From the cell containing the given text, extract its center point as (x, y) coordinate. 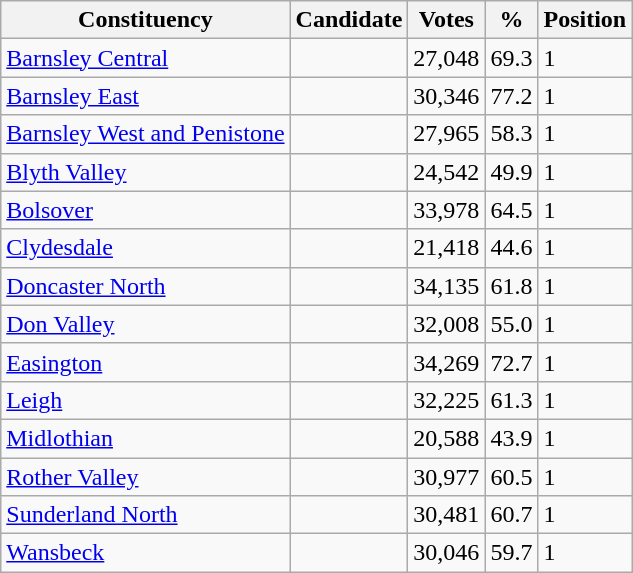
43.9 (512, 438)
61.8 (512, 286)
27,965 (446, 134)
Clydesdale (146, 248)
58.3 (512, 134)
% (512, 20)
60.5 (512, 477)
Doncaster North (146, 286)
34,135 (446, 286)
55.0 (512, 324)
Blyth Valley (146, 172)
30,481 (446, 515)
Don Valley (146, 324)
Wansbeck (146, 553)
Barnsley West and Penistone (146, 134)
33,978 (446, 210)
30,977 (446, 477)
61.3 (512, 400)
Midlothian (146, 438)
20,588 (446, 438)
27,048 (446, 58)
59.7 (512, 553)
Rother Valley (146, 477)
72.7 (512, 362)
24,542 (446, 172)
32,225 (446, 400)
64.5 (512, 210)
21,418 (446, 248)
34,269 (446, 362)
30,046 (446, 553)
Votes (446, 20)
44.6 (512, 248)
Barnsley East (146, 96)
77.2 (512, 96)
Barnsley Central (146, 58)
30,346 (446, 96)
32,008 (446, 324)
Constituency (146, 20)
49.9 (512, 172)
69.3 (512, 58)
Candidate (349, 20)
Leigh (146, 400)
Easington (146, 362)
Sunderland North (146, 515)
60.7 (512, 515)
Bolsover (146, 210)
Position (585, 20)
